Capture the cell that displays the provided text and extract its (X, Y) central coordinate. 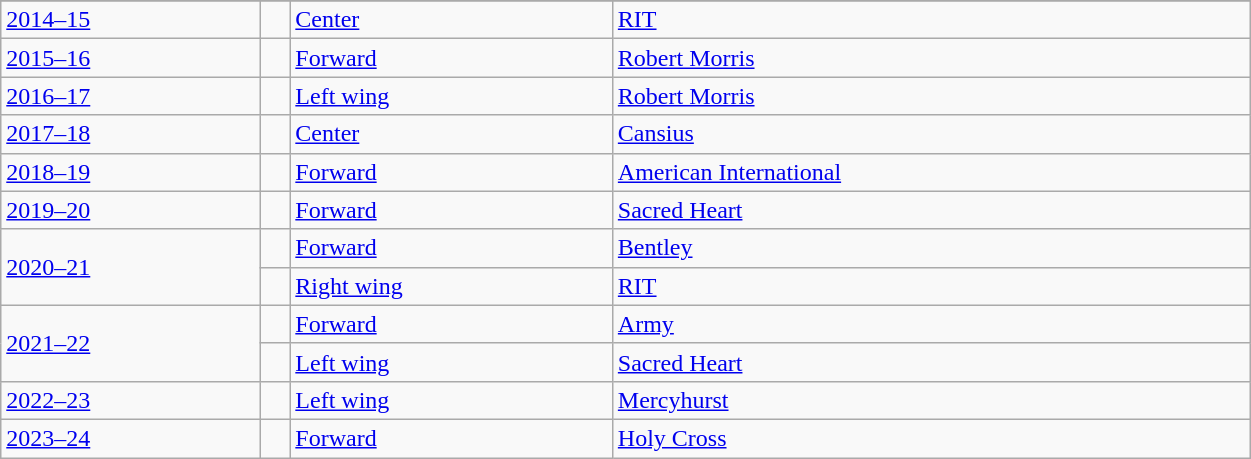
Cansius (931, 134)
2015–16 (130, 58)
American International (931, 172)
2020–21 (130, 267)
2014–15 (130, 20)
2017–18 (130, 134)
Bentley (931, 248)
Army (931, 324)
Holy Cross (931, 438)
2021–22 (130, 343)
Right wing (452, 286)
2019–20 (130, 210)
2022–23 (130, 400)
2016–17 (130, 96)
Mercyhurst (931, 400)
2023–24 (130, 438)
2018–19 (130, 172)
